Capture the cell that displays the provided text and extract its (X, Y) central coordinate. 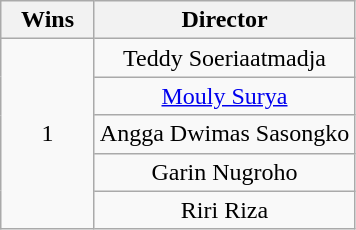
Teddy Soeriaatmadja (224, 58)
1 (48, 134)
Wins (48, 20)
Mouly Surya (224, 96)
Director (224, 20)
Riri Riza (224, 210)
Angga Dwimas Sasongko (224, 134)
Garin Nugroho (224, 172)
